Search for the cell housing the specified text and yield its [X, Y] center coordinate. 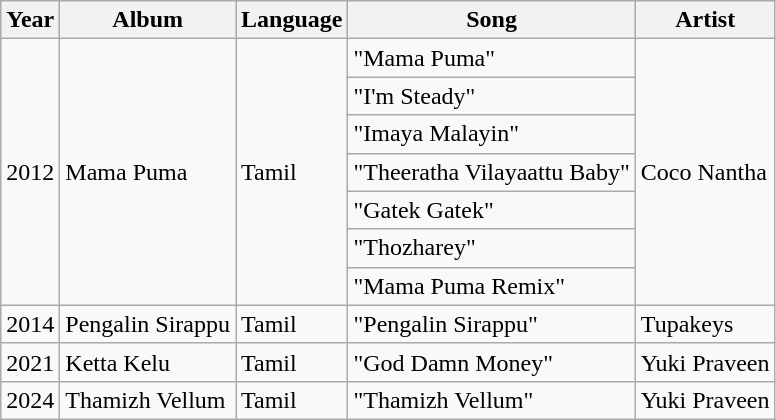
Pengalin Sirappu [148, 324]
"Mama Puma Remix" [492, 286]
"Gatek Gatek" [492, 210]
2024 [30, 400]
Ketta Kelu [148, 362]
Year [30, 20]
"Imaya Malayin" [492, 134]
Song [492, 20]
"Theeratha Vilayaattu Baby" [492, 172]
Language [292, 20]
2012 [30, 172]
Mama Puma [148, 172]
"Thamizh Vellum" [492, 400]
"Pengalin Sirappu" [492, 324]
"Thozharey" [492, 248]
"God Damn Money" [492, 362]
Artist [705, 20]
Tupakeys [705, 324]
2014 [30, 324]
"Mama Puma" [492, 58]
Thamizh Vellum [148, 400]
"I'm Steady" [492, 96]
2021 [30, 362]
Album [148, 20]
Coco Nantha [705, 172]
